Return [x, y] of the center of cell containing provided text 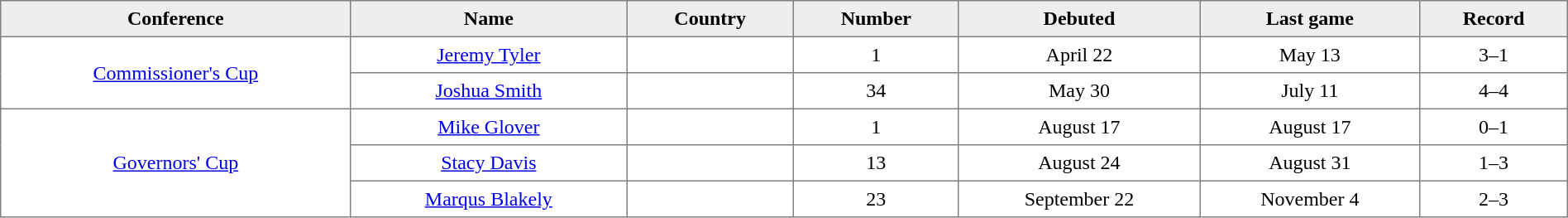
Last game [1310, 19]
May 13 [1310, 55]
Mike Glover [489, 127]
0–1 [1494, 127]
May 30 [1079, 91]
3–1 [1494, 55]
Stacy Davis [489, 163]
1–3 [1494, 163]
August 24 [1079, 163]
July 11 [1310, 91]
Country [710, 19]
Conference [175, 19]
Number [877, 19]
April 22 [1079, 55]
September 22 [1079, 199]
Joshua Smith [489, 91]
Name [489, 19]
Record [1494, 19]
November 4 [1310, 199]
Debuted [1079, 19]
34 [877, 91]
Commissioner's Cup [175, 73]
Jeremy Tyler [489, 55]
Governors' Cup [175, 162]
2–3 [1494, 199]
4–4 [1494, 91]
Marqus Blakely [489, 199]
13 [877, 163]
23 [877, 199]
August 31 [1310, 163]
